Find where the given text appears and provide that cell's center as [x, y] coordinate. 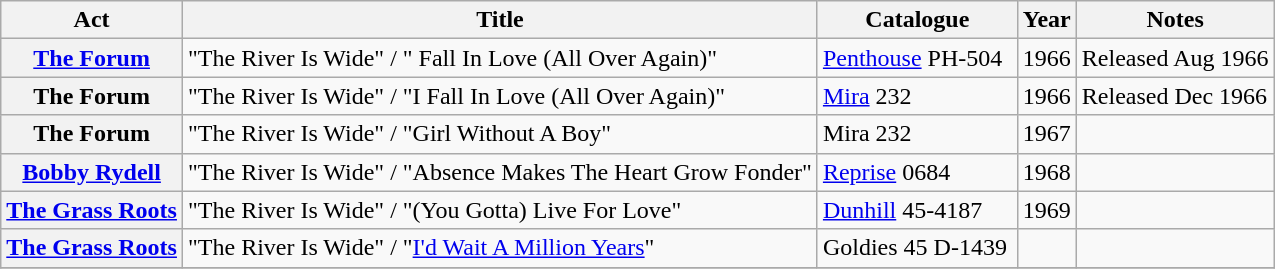
"The River Is Wide" / "Absence Makes The Heart Grow Fonder" [500, 172]
Catalogue [917, 20]
1967 [1046, 134]
1968 [1046, 172]
"The River Is Wide" / " Fall In Love (All Over Again)" [500, 58]
Reprise 0684 [917, 172]
"The River Is Wide" / "(You Gotta) Live For Love" [500, 210]
Released Aug 1966 [1175, 58]
"The River Is Wide" / "I'd Wait A Million Years" [500, 248]
Notes [1175, 20]
"The River Is Wide" / "Girl Without A Boy" [500, 134]
"The River Is Wide" / "I Fall In Love (All Over Again)" [500, 96]
Year [1046, 20]
Title [500, 20]
Goldies 45 D-1439 [917, 248]
Penthouse PH-504 [917, 58]
Bobby Rydell [92, 172]
Released Dec 1966 [1175, 96]
1969 [1046, 210]
Dunhill 45-4187 [917, 210]
Act [92, 20]
